Output the [X, Y] coordinate of the center of the cell containing the given text.  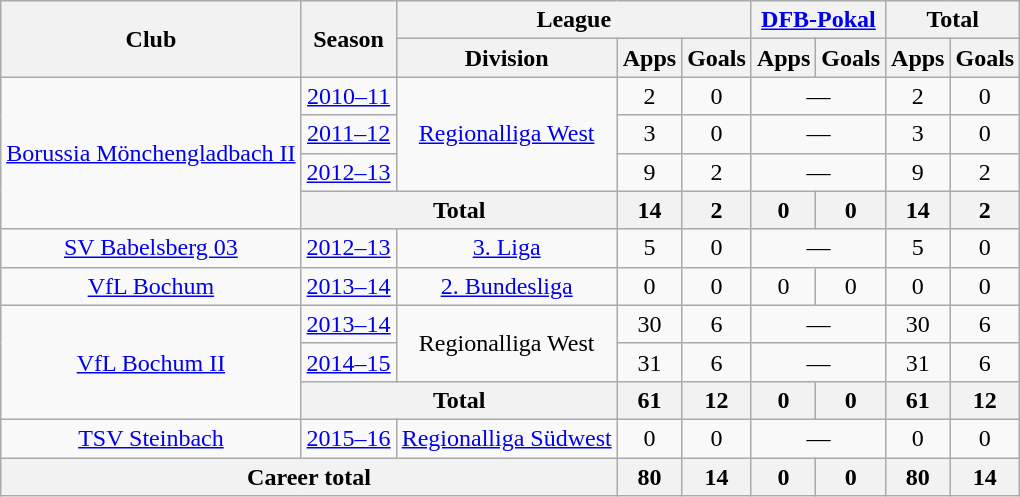
Borussia Mönchengladbach II [151, 153]
2014–15 [348, 362]
Career total [309, 477]
SV Babelsberg 03 [151, 248]
Division [506, 58]
Season [348, 39]
DFB-Pokal [818, 20]
TSV Steinbach [151, 438]
Regionalliga Südwest [506, 438]
VfL Bochum [151, 286]
2010–11 [348, 96]
3. Liga [506, 248]
2. Bundesliga [506, 286]
2015–16 [348, 438]
2011–12 [348, 134]
Club [151, 39]
VfL Bochum II [151, 362]
League [574, 20]
